Identify which cell holds the provided text, then report its (x, y) central coordinate. 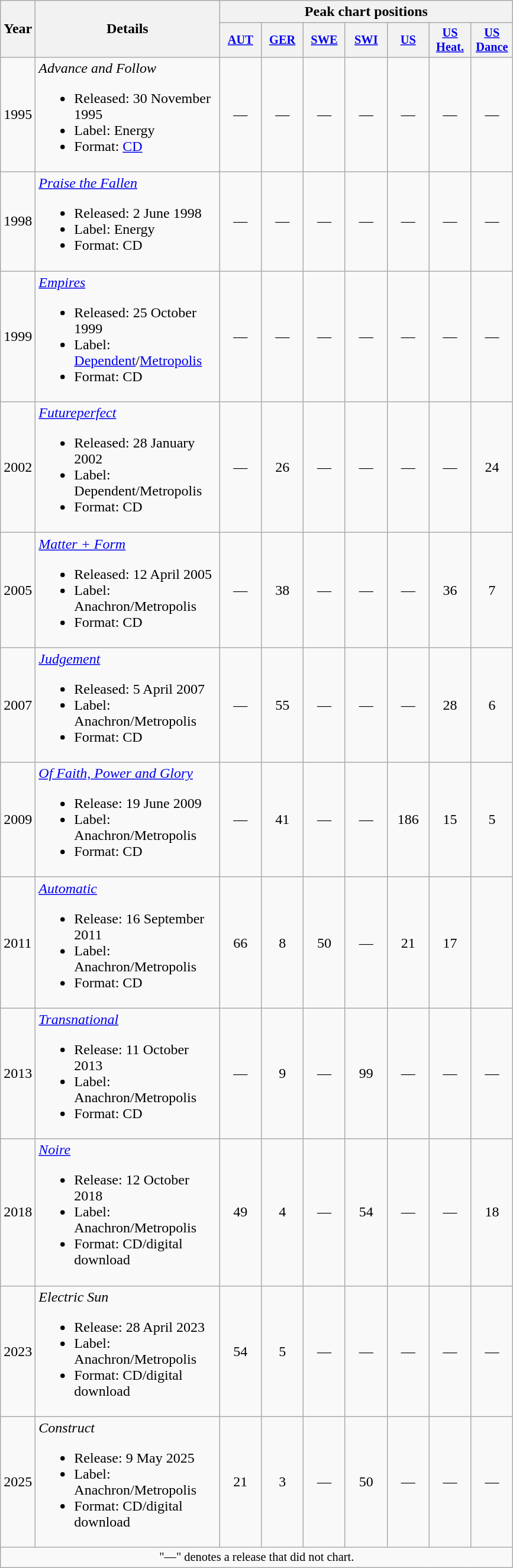
7 (492, 590)
17 (450, 942)
38 (283, 590)
USHeat. (450, 40)
FutureperfectReleased: 28 January 2002Label: Dependent/MetropolisFormat: CD (128, 468)
2023 (18, 1351)
Of Faith, Power and GloryRelease: 19 June 2009Label: Anachron/MetropolisFormat: CD (128, 820)
18 (492, 1212)
2005 (18, 590)
2011 (18, 942)
2007 (18, 705)
US (408, 40)
AutomaticRelease: 16 September 2011Label: Anachron/MetropolisFormat: CD (128, 942)
24 (492, 468)
41 (283, 820)
26 (283, 468)
55 (283, 705)
Peak chart positions (366, 12)
36 (450, 590)
99 (366, 1074)
49 (240, 1212)
4 (283, 1212)
2025 (18, 1482)
GER (283, 40)
2002 (18, 468)
15 (450, 820)
8 (283, 942)
Details (128, 29)
Advance and FollowReleased: 30 November 1995Label: EnergyFormat: CD (128, 114)
AUT (240, 40)
1998 (18, 221)
SWI (366, 40)
Matter + FormReleased: 12 April 2005Label: Anachron/MetropolisFormat: CD (128, 590)
JudgementReleased: 5 April 2007Label: Anachron/MetropolisFormat: CD (128, 705)
6 (492, 705)
186 (408, 820)
"—" denotes a release that did not chart. (257, 1557)
NoireRelease: 12 October 2018Label: Anachron/MetropolisFormat: CD/digital download (128, 1212)
Electric SunRelease: 28 April 2023Label: Anachron/MetropolisFormat: CD/digital download (128, 1351)
1999 (18, 336)
2018 (18, 1212)
TransnationalRelease: 11 October 2013Label: Anachron/MetropolisFormat: CD (128, 1074)
ConstructRelease: 9 May 2025Label: Anachron/MetropolisFormat: CD/digital download (128, 1482)
3 (283, 1482)
2013 (18, 1074)
SWE (324, 40)
EmpiresReleased: 25 October 1999Label: Dependent/MetropolisFormat: CD (128, 336)
28 (450, 705)
1995 (18, 114)
Praise the FallenReleased: 2 June 1998Label: EnergyFormat: CD (128, 221)
66 (240, 942)
2009 (18, 820)
9 (283, 1074)
USDance (492, 40)
Year (18, 29)
